From the cell containing the given text, extract its center point as [x, y] coordinate. 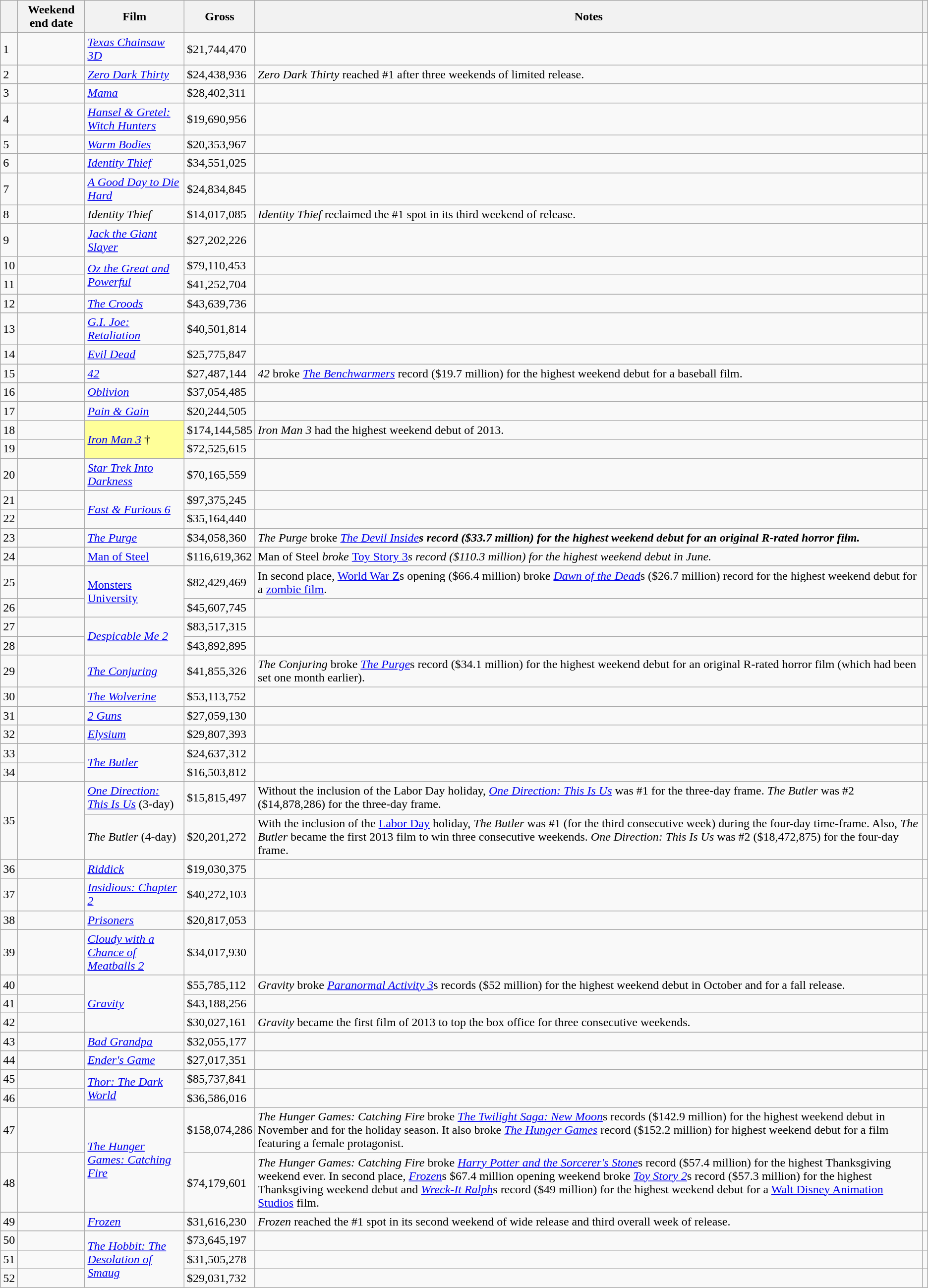
$31,616,230 [219, 1222]
20 [9, 474]
49 [9, 1222]
$74,179,601 [219, 1182]
48 [9, 1182]
Riddick [134, 869]
$27,487,144 [219, 373]
9 [9, 240]
Thor: The Dark World [134, 1089]
$24,637,312 [219, 753]
32 [9, 735]
$24,438,936 [219, 74]
39 [9, 952]
Mama [134, 93]
$41,252,704 [219, 284]
13 [9, 329]
Jack the Giant Slayer [134, 240]
41 [9, 1003]
2 [9, 74]
34 [9, 772]
22 [9, 519]
11 [9, 284]
Despicable Me 2 [134, 636]
5 [9, 144]
Oblivion [134, 392]
The Croods [134, 303]
45 [9, 1079]
30 [9, 697]
10 [9, 265]
$40,501,814 [219, 329]
16 [9, 392]
$27,059,130 [219, 716]
21 [9, 500]
$20,244,505 [219, 411]
$55,785,112 [219, 984]
$19,030,375 [219, 869]
35 [9, 820]
33 [9, 753]
$25,775,847 [219, 355]
Weekend end date [52, 17]
$97,375,245 [219, 500]
$36,586,016 [219, 1098]
36 [9, 869]
42 broke The Benchwarmers record ($19.7 million) for the highest weekend debut for a baseball film. [588, 373]
$20,353,967 [219, 144]
40 [9, 984]
Iron Man 3 had the highest weekend debut of 2013. [588, 430]
$85,737,841 [219, 1079]
4 [9, 119]
38 [9, 920]
$29,031,732 [219, 1278]
Elysium [134, 735]
$14,017,085 [219, 214]
$35,164,440 [219, 519]
$43,639,736 [219, 303]
23 [9, 538]
19 [9, 449]
$27,202,226 [219, 240]
Zero Dark Thirty reached #1 after three weekends of limited release. [588, 74]
Zero Dark Thirty [134, 74]
Gravity became the first film of 2013 to top the box office for three consecutive weekends. [588, 1022]
$43,892,895 [219, 645]
$158,074,286 [219, 1130]
G.I. Joe: Retaliation [134, 329]
A Good Day to Die Hard [134, 188]
Notes [588, 17]
Evil Dead [134, 355]
52 [9, 1278]
44 [9, 1060]
Warm Bodies [134, 144]
In second place, World War Zs opening ($66.4 million) broke Dawn of the Deads ($26.7 million) record for the highest weekend debut for a zombie film. [588, 582]
$29,807,393 [219, 735]
$20,817,053 [219, 920]
The Conjuring [134, 672]
$40,272,103 [219, 895]
$34,551,025 [219, 163]
The Butler [134, 763]
$34,017,930 [219, 952]
Hansel & Gretel: Witch Hunters [134, 119]
43 [9, 1041]
$27,017,351 [219, 1060]
$53,113,752 [219, 697]
$16,503,812 [219, 772]
Pain & Gain [134, 411]
29 [9, 672]
Film [134, 17]
One Direction: This Is Us (3-day) [134, 797]
$20,201,272 [219, 837]
$19,690,956 [219, 119]
$43,188,256 [219, 1003]
Gravity broke Paranormal Activity 3s records ($52 million) for the highest weekend debut in October and for a fall release. [588, 984]
1 [9, 49]
$70,165,559 [219, 474]
$34,058,360 [219, 538]
Frozen [134, 1222]
18 [9, 430]
The Wolverine [134, 697]
14 [9, 355]
46 [9, 1098]
50 [9, 1240]
Ender's Game [134, 1060]
Man of Steel broke Toy Story 3s record ($110.3 million) for the highest weekend debut in June. [588, 556]
8 [9, 214]
Iron Man 3 † [134, 439]
Bad Grandpa [134, 1041]
47 [9, 1130]
$79,110,453 [219, 265]
$24,834,845 [219, 188]
The Hobbit: The Desolation of Smaug [134, 1259]
Texas Chainsaw 3D [134, 49]
$82,429,469 [219, 582]
Prisoners [134, 920]
$28,402,311 [219, 93]
26 [9, 608]
$21,744,470 [219, 49]
31 [9, 716]
$31,505,278 [219, 1259]
6 [9, 163]
$30,027,161 [219, 1022]
The Hunger Games: Catching Fire [134, 1160]
$73,645,197 [219, 1240]
Star Trek Into Darkness [134, 474]
7 [9, 188]
51 [9, 1259]
$45,607,745 [219, 608]
$83,517,315 [219, 626]
Identity Thief reclaimed the #1 spot in its third weekend of release. [588, 214]
$32,055,177 [219, 1041]
Insidious: Chapter 2 [134, 895]
Monsters University [134, 591]
25 [9, 582]
Gross [219, 17]
Cloudy with a Chance of Meatballs 2 [134, 952]
Gravity [134, 1003]
28 [9, 645]
The Butler (4-day) [134, 837]
15 [9, 373]
12 [9, 303]
$37,054,485 [219, 392]
$15,815,497 [219, 797]
Man of Steel [134, 556]
The Purge broke The Devil Insides record ($33.7 million) for the highest weekend debut for an original R-rated horror film. [588, 538]
$72,525,615 [219, 449]
Oz the Great and Powerful [134, 275]
The Purge [134, 538]
Fast & Furious 6 [134, 509]
17 [9, 411]
27 [9, 626]
24 [9, 556]
3 [9, 93]
2 Guns [134, 716]
$116,619,362 [219, 556]
37 [9, 895]
$174,144,585 [219, 430]
$41,855,326 [219, 672]
Frozen reached the #1 spot in its second weekend of wide release and third overall week of release. [588, 1222]
